From the cell containing the given text, extract its center point as (x, y) coordinate. 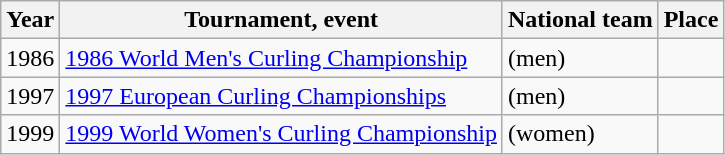
1997 (30, 96)
Place (691, 20)
Tournament, event (282, 20)
1986 (30, 58)
Year (30, 20)
National team (580, 20)
(women) (580, 134)
1997 European Curling Championships (282, 96)
1999 (30, 134)
1999 World Women's Curling Championship (282, 134)
1986 World Men's Curling Championship (282, 58)
